Return [X, Y] of the center of cell containing provided text 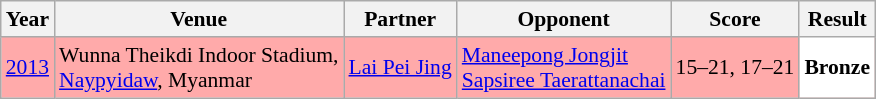
Maneepong Jongjit Sapsiree Taerattanachai [564, 68]
Venue [198, 19]
Wunna Theikdi Indoor Stadium,Naypyidaw, Myanmar [198, 68]
Year [28, 19]
Result [837, 19]
2013 [28, 68]
15–21, 17–21 [736, 68]
Bronze [837, 68]
Score [736, 19]
Opponent [564, 19]
Partner [400, 19]
Lai Pei Jing [400, 68]
